Search for the cell housing the specified text and yield its (X, Y) center coordinate. 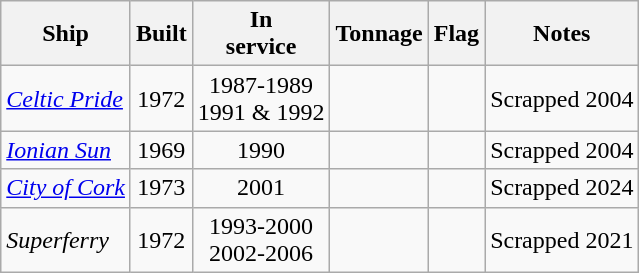
1993-20002002-2006 (261, 240)
Ionian Sun (66, 150)
Tonnage (379, 34)
Built (161, 34)
Scrapped 2024 (562, 188)
1969 (161, 150)
Notes (562, 34)
Flag (456, 34)
1973 (161, 188)
Scrapped 2021 (562, 240)
Ship (66, 34)
1990 (261, 150)
Superferry (66, 240)
2001 (261, 188)
Celtic Pride (66, 98)
1987-19891991 & 1992 (261, 98)
Inservice (261, 34)
City of Cork (66, 188)
